Scan for the cell matching the given text and deliver its [x, y] coordinate at center. 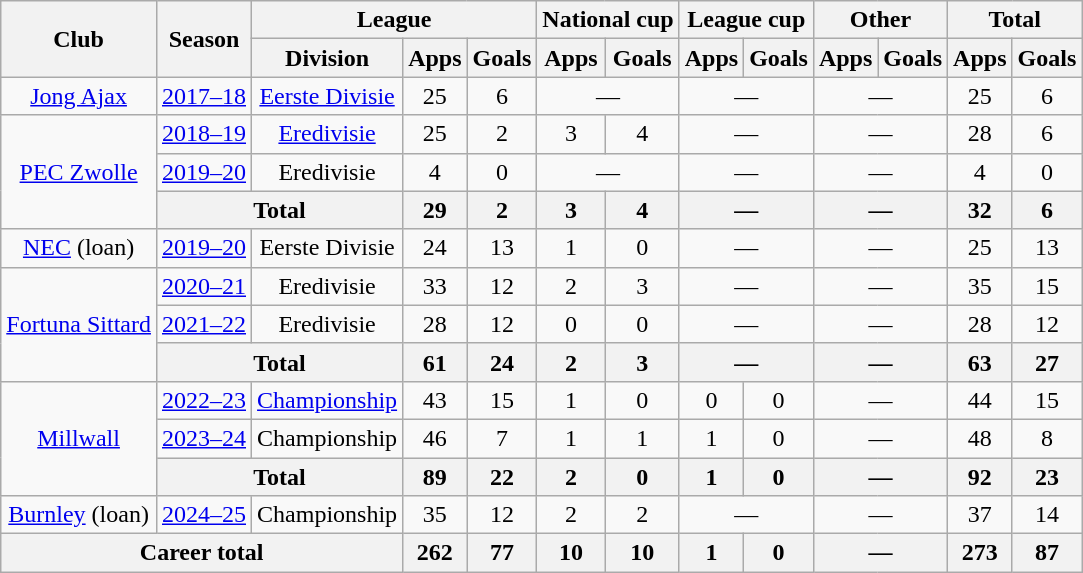
8 [1047, 438]
League [394, 20]
32 [980, 210]
273 [980, 553]
92 [980, 477]
2024–25 [204, 515]
48 [980, 438]
Millwall [79, 438]
43 [435, 400]
Other [880, 20]
2022–23 [204, 400]
7 [502, 438]
89 [435, 477]
2018–19 [204, 134]
46 [435, 438]
Burnley (loan) [79, 515]
Career total [202, 553]
2023–24 [204, 438]
2017–18 [204, 96]
League cup [746, 20]
Division [328, 58]
Fortuna Sittard [79, 324]
Season [204, 39]
NEC (loan) [79, 248]
National cup [608, 20]
33 [435, 286]
22 [502, 477]
Jong Ajax [79, 96]
262 [435, 553]
29 [435, 210]
61 [435, 362]
PEC Zwolle [79, 172]
44 [980, 400]
Club [79, 39]
87 [1047, 553]
63 [980, 362]
77 [502, 553]
14 [1047, 515]
2021–22 [204, 324]
27 [1047, 362]
23 [1047, 477]
2020–21 [204, 286]
37 [980, 515]
